Detect which cell encompasses the target text, then output its [x, y] center coordinate. 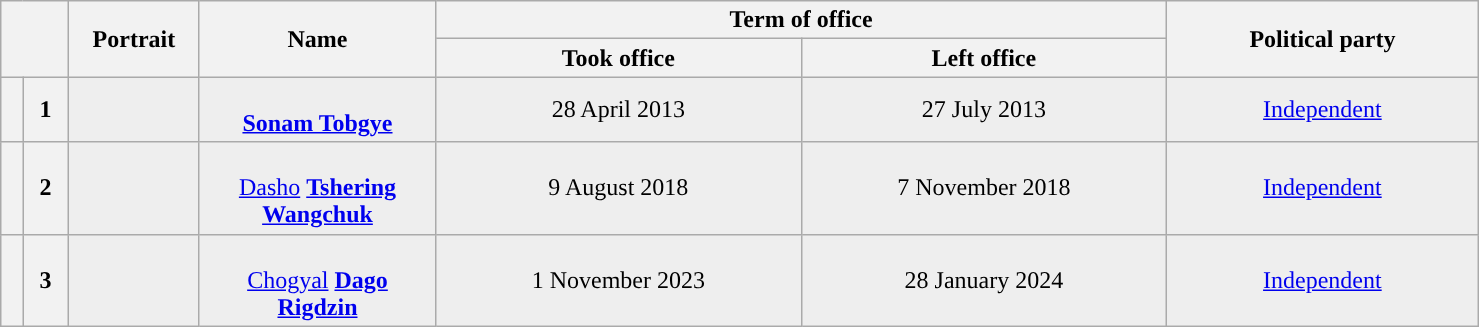
Political party [1322, 39]
Left office [984, 58]
Took office [619, 58]
Portrait [134, 39]
Dasho Tshering Wangchuk [317, 188]
27 July 2013 [984, 110]
9 August 2018 [619, 188]
Name [317, 39]
1 November 2023 [619, 280]
Term of office [802, 20]
Chogyal Dago Rigdzin [317, 280]
Sonam Tobgye [317, 110]
28 January 2024 [984, 280]
28 April 2013 [619, 110]
1 [46, 110]
3 [46, 280]
7 November 2018 [984, 188]
2 [46, 188]
